Find where the given text appears and provide that cell's center as (x, y) coordinate. 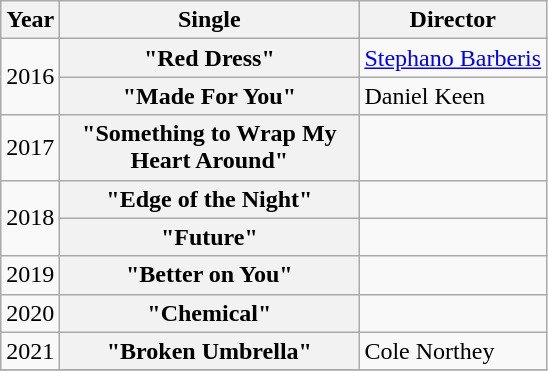
"Edge of the Night" (210, 199)
2019 (30, 275)
"Red Dress" (210, 58)
2018 (30, 218)
Stephano Barberis (453, 58)
2017 (30, 148)
Year (30, 20)
"Chemical" (210, 313)
Director (453, 20)
2016 (30, 77)
"Something to Wrap My Heart Around" (210, 148)
Single (210, 20)
Daniel Keen (453, 96)
2020 (30, 313)
"Made For You" (210, 96)
"Better on You" (210, 275)
Cole Northey (453, 351)
"Future" (210, 237)
2021 (30, 351)
"Broken Umbrella" (210, 351)
